Capture the cell that displays the provided text and extract its [x, y] central coordinate. 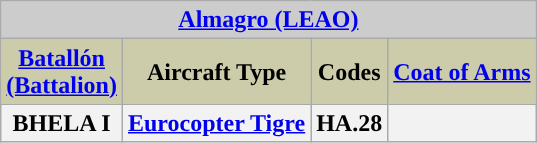
HA.28 [350, 123]
BHELA I [62, 123]
Almagro (LEAO) [268, 20]
Eurocopter Tigre [216, 123]
Aircraft Type [216, 72]
Coat of Arms [462, 72]
Codes [350, 72]
Batallón(Battalion) [62, 72]
